Capture the cell that displays the provided text and extract its (x, y) central coordinate. 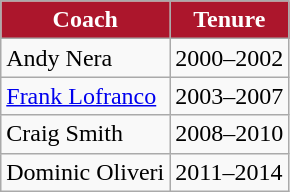
2003–2007 (230, 96)
Tenure (230, 20)
Coach (86, 20)
Frank Lofranco (86, 96)
2011–2014 (230, 172)
Dominic Oliveri (86, 172)
Craig Smith (86, 134)
2000–2002 (230, 58)
2008–2010 (230, 134)
Andy Nera (86, 58)
